Return (X, Y) of the center of cell containing provided text 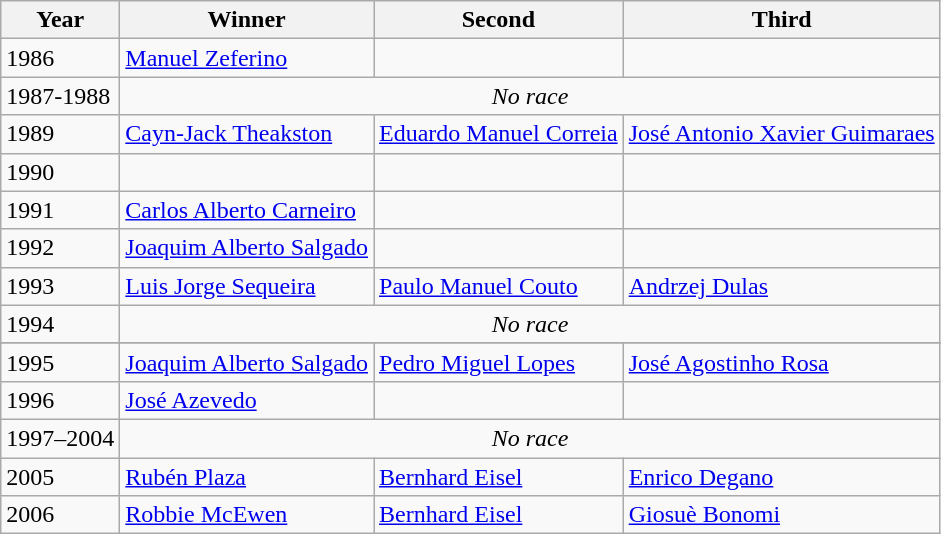
1991 (60, 210)
1987-1988 (60, 96)
Carlos Alberto Carneiro (247, 210)
José Antonio Xavier Guimaraes (782, 134)
Robbie McEwen (247, 515)
1996 (60, 400)
1994 (60, 324)
Enrico Degano (782, 477)
Rubén Plaza (247, 477)
Third (782, 20)
1990 (60, 172)
Second (499, 20)
Year (60, 20)
Andrzej Dulas (782, 286)
2006 (60, 515)
José Azevedo (247, 400)
1997–2004 (60, 438)
Winner (247, 20)
1986 (60, 58)
1995 (60, 362)
Eduardo Manuel Correia (499, 134)
Cayn-Jack Theakston (247, 134)
1989 (60, 134)
Manuel Zeferino (247, 58)
1993 (60, 286)
Pedro Miguel Lopes (499, 362)
Luis Jorge Sequeira (247, 286)
1992 (60, 248)
2005 (60, 477)
Paulo Manuel Couto (499, 286)
Giosuè Bonomi (782, 515)
José Agostinho Rosa (782, 362)
